Detect which cell encompasses the target text, then output its [X, Y] center coordinate. 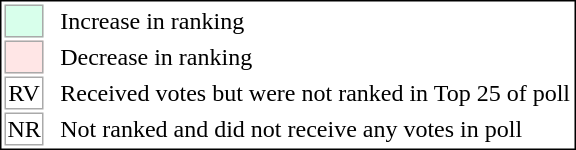
Increase in ranking [316, 20]
Not ranked and did not receive any votes in poll [316, 128]
Received votes but were not ranked in Top 25 of poll [316, 92]
RV [24, 92]
NR [24, 128]
Decrease in ranking [316, 56]
